Identify which cell holds the provided text, then report its [X, Y] central coordinate. 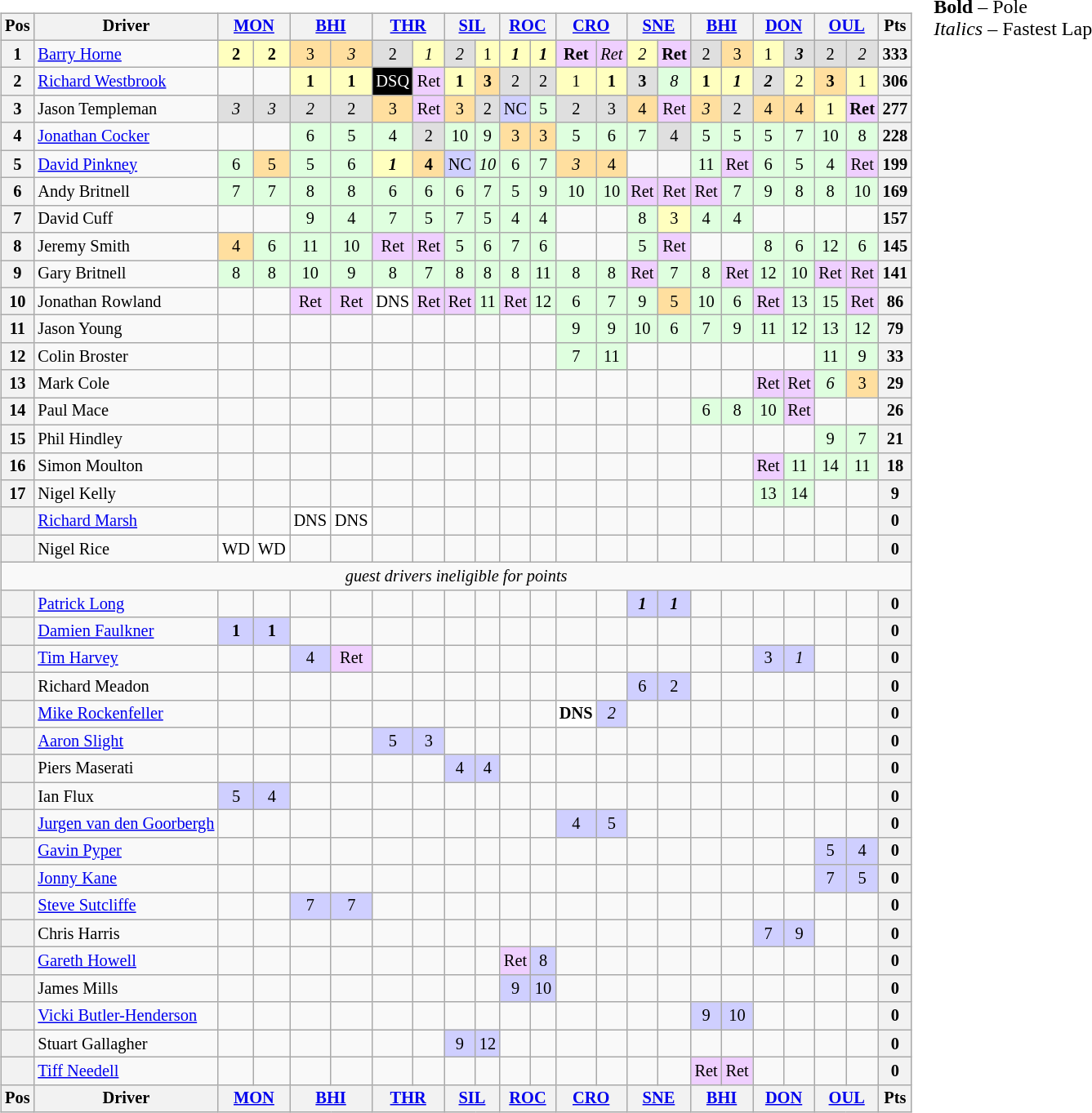
Jonathan Rowland [126, 301]
Chris Harris [126, 933]
Nigel Rice [126, 549]
Ian Flux [126, 796]
Damien Faulkner [126, 631]
Mark Cole [126, 384]
Gary Britnell [126, 274]
Colin Broster [126, 357]
Gareth Howell [126, 961]
145 [895, 247]
Jason Templeman [126, 109]
Jeremy Smith [126, 247]
Jurgen van den Goorbergh [126, 824]
Tiff Needell [126, 1071]
79 [895, 329]
Piers Maserati [126, 768]
17 [17, 494]
86 [895, 301]
141 [895, 274]
Mike Rockenfeller [126, 714]
guest drivers ineligible for points [456, 577]
16 [17, 466]
277 [895, 109]
169 [895, 192]
Tim Harvey [126, 659]
228 [895, 136]
Richard Marsh [126, 521]
Stuart Gallagher [126, 1044]
Steve Sutcliffe [126, 906]
Richard Meadon [126, 686]
Vicki Butler-Henderson [126, 1016]
199 [895, 164]
DSQ [392, 82]
Jason Young [126, 329]
33 [895, 357]
29 [895, 384]
David Pinkney [126, 164]
21 [895, 439]
Jonny Kane [126, 879]
Phil Hindley [126, 439]
Andy Britnell [126, 192]
Gavin Pyper [126, 851]
157 [895, 219]
306 [895, 82]
Paul Mace [126, 412]
Aaron Slight [126, 741]
26 [895, 412]
Jonathan Cocker [126, 136]
Barry Horne [126, 54]
Patrick Long [126, 603]
David Cuff [126, 219]
James Mills [126, 989]
Richard Westbrook [126, 82]
Nigel Kelly [126, 494]
Simon Moulton [126, 466]
18 [895, 466]
333 [895, 54]
